Determine the [x, y] coordinate at the center of the cell enclosing the given text.  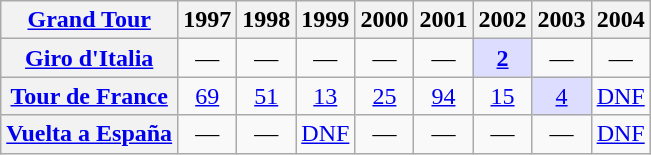
Giro d'Italia [90, 58]
Vuelta a España [90, 134]
94 [444, 96]
1997 [208, 20]
2002 [502, 20]
15 [502, 96]
2000 [384, 20]
51 [266, 96]
2003 [562, 20]
25 [384, 96]
1998 [266, 20]
Grand Tour [90, 20]
13 [326, 96]
2 [502, 58]
Tour de France [90, 96]
2001 [444, 20]
69 [208, 96]
1999 [326, 20]
4 [562, 96]
2004 [620, 20]
